Return the (X, Y) coordinate for the center point of the cell that contains the specified text.  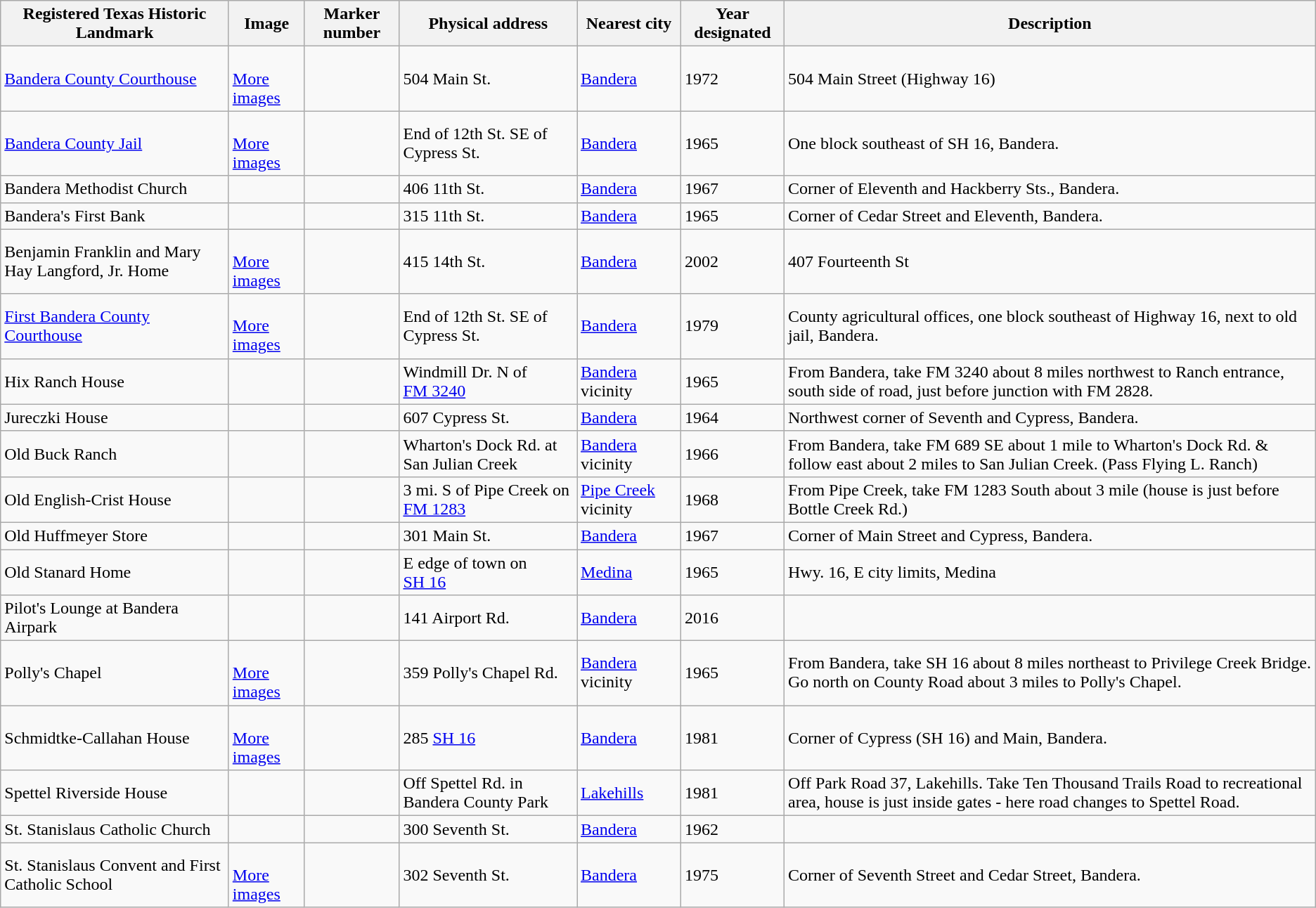
Pipe Creek vicinity (629, 499)
Year designated (733, 24)
Old Huffmeyer Store (115, 536)
First Bandera County Courthouse (115, 326)
Corner of Main Street and Cypress, Bandera. (1050, 536)
1968 (733, 499)
607 Cypress St. (488, 417)
1962 (733, 829)
Old Stanard Home (115, 572)
1966 (733, 454)
Corner of Eleventh and Hackberry Sts., Bandera. (1050, 189)
Schmidtke-Callahan House (115, 738)
1972 (733, 79)
300 Seventh St. (488, 829)
Wharton's Dock Rd. at San Julian Creek (488, 454)
Bandera County Courthouse (115, 79)
1964 (733, 417)
Hwy. 16, E city limits, Medina (1050, 572)
301 Main St. (488, 536)
302 Seventh St. (488, 875)
County agricultural offices, one block southeast of Highway 16, next to old jail, Bandera. (1050, 326)
St. Stanislaus Convent and First Catholic School (115, 875)
1975 (733, 875)
Windmill Dr. N of FM 3240 (488, 381)
Benjamin Franklin and Mary Hay Langford, Jr. Home (115, 261)
Physical address (488, 24)
Spettel Riverside House (115, 793)
Corner of Cedar Street and Eleventh, Bandera. (1050, 216)
Nearest city (629, 24)
Corner of Seventh Street and Cedar Street, Bandera. (1050, 875)
415 14th St. (488, 261)
2016 (733, 618)
141 Airport Rd. (488, 618)
Bandera Methodist Church (115, 189)
From Pipe Creek, take FM 1283 South about 3 mile (house is just before Bottle Creek Rd.) (1050, 499)
One block southeast of SH 16, Bandera. (1050, 143)
407 Fourteenth St (1050, 261)
359 Polly's Chapel Rd. (488, 673)
Old Buck Ranch (115, 454)
3 mi. S of Pipe Creek on FM 1283 (488, 499)
From Bandera, take FM 3240 about 8 miles northwest to Ranch entrance, south side of road, just before junction with FM 2828. (1050, 381)
504 Main Street (Highway 16) (1050, 79)
1979 (733, 326)
Off Spettel Rd. in Bandera County Park (488, 793)
From Bandera, take SH 16 about 8 miles northeast to Privilege Creek Bridge. Go north on County Road about 3 miles to Polly's Chapel. (1050, 673)
Bandera's First Bank (115, 216)
Off Park Road 37, Lakehills. Take Ten Thousand Trails Road to recreational area, house is just inside gates - here road changes to Spettel Road. (1050, 793)
Lakehills (629, 793)
Image (266, 24)
Bandera County Jail (115, 143)
Jureczki House (115, 417)
Hix Ranch House (115, 381)
2002 (733, 261)
504 Main St. (488, 79)
Polly's Chapel (115, 673)
Old English-Crist House (115, 499)
285 SH 16 (488, 738)
E edge of town on SH 16 (488, 572)
Northwest corner of Seventh and Cypress, Bandera. (1050, 417)
Corner of Cypress (SH 16) and Main, Bandera. (1050, 738)
315 11th St. (488, 216)
From Bandera, take FM 689 SE about 1 mile to Wharton's Dock Rd. & follow east about 2 miles to San Julian Creek. (Pass Flying L. Ranch) (1050, 454)
Marker number (351, 24)
St. Stanislaus Catholic Church (115, 829)
Registered Texas Historic Landmark (115, 24)
406 11th St. (488, 189)
Medina (629, 572)
Pilot's Lounge at Bandera Airpark (115, 618)
Description (1050, 24)
